Locate the cell with the specified text and output its [x, y] center coordinate. 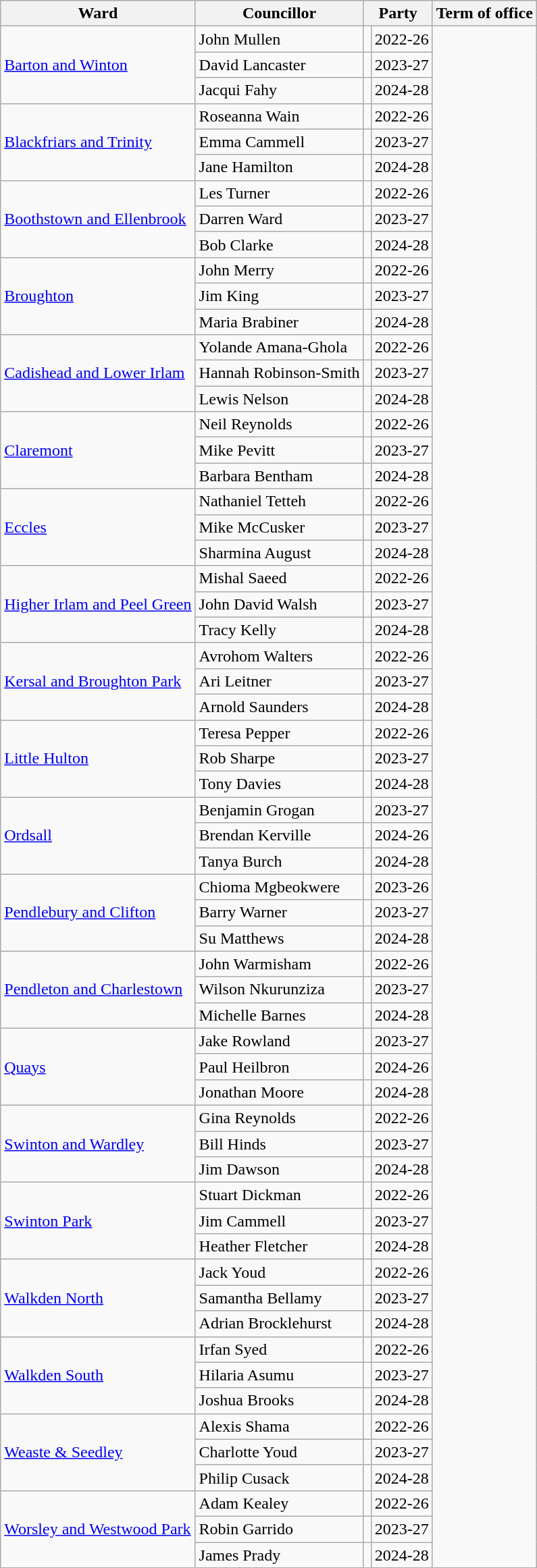
Stuart Dickman [280, 1195]
Alexis Shama [280, 1426]
Samantha Bellamy [280, 1298]
Michelle Barnes [280, 1015]
Lewis Nelson [280, 399]
Jacqui Fahy [280, 90]
Swinton and Wardley [98, 1143]
Jack Youd [280, 1272]
Maria Brabiner [280, 322]
Neil Reynolds [280, 425]
Adam Kealey [280, 1503]
Walkden North [98, 1298]
Philip Cusack [280, 1478]
Ari Leitner [280, 681]
Tanya Burch [280, 861]
Jane Hamilton [280, 167]
Swinton Park [98, 1221]
Les Turner [280, 193]
Little Hulton [98, 758]
Darren Ward [280, 219]
Mike Pevitt [280, 450]
Mike McCusker [280, 527]
Heather Fletcher [280, 1247]
David Lancaster [280, 65]
Hilaria Asumu [280, 1375]
Joshua Brooks [280, 1401]
John Mullen [280, 39]
Roseanna Wain [280, 116]
Ward [98, 13]
Bob Clarke [280, 244]
Barry Warner [280, 913]
Chioma Mgbeokwere [280, 887]
Wilson Nkurunziza [280, 990]
Yolande Amana-Ghola [280, 348]
Gina Reynolds [280, 1118]
Bill Hinds [280, 1144]
Irfan Syed [280, 1349]
Boothstown and Ellenbrook [98, 219]
2023-26 [401, 887]
Charlotte Youd [280, 1452]
Tracy Kelly [280, 630]
Paul Heilbron [280, 1066]
James Prady [280, 1555]
Worsley and Westwood Park [98, 1529]
Pendlebury and Clifton [98, 913]
Broughton [98, 296]
Hannah Robinson-Smith [280, 373]
Barton and Winton [98, 65]
Cadishead and Lower Irlam [98, 373]
Benjamin Grogan [280, 810]
Claremont [98, 450]
Jim Cammell [280, 1221]
Tony Davies [280, 784]
Nathaniel Tetteh [280, 502]
John David Walsh [280, 604]
Weaste & Seedley [98, 1452]
Teresa Pepper [280, 732]
Rob Sharpe [280, 759]
Barbara Bentham [280, 476]
Councillor [280, 13]
Quays [98, 1066]
Blackfriars and Trinity [98, 142]
John Merry [280, 270]
Jim Dawson [280, 1170]
Sharmina August [280, 553]
Adrian Brocklehurst [280, 1324]
Party [398, 13]
Pendleton and Charlestown [98, 990]
Higher Irlam and Peel Green [98, 604]
Ordsall [98, 836]
John Warmisham [280, 964]
Arnold Saunders [280, 707]
Mishal Saeed [280, 578]
Jake Rowland [280, 1041]
Walkden South [98, 1375]
Jim King [280, 296]
Kersal and Broughton Park [98, 681]
Emma Cammell [280, 142]
Term of office [484, 13]
Robin Garrido [280, 1529]
Jonathan Moore [280, 1092]
Eccles [98, 527]
Brendan Kerville [280, 836]
Su Matthews [280, 938]
Avrohom Walters [280, 655]
